Search for the cell housing the specified text and yield its (x, y) center coordinate. 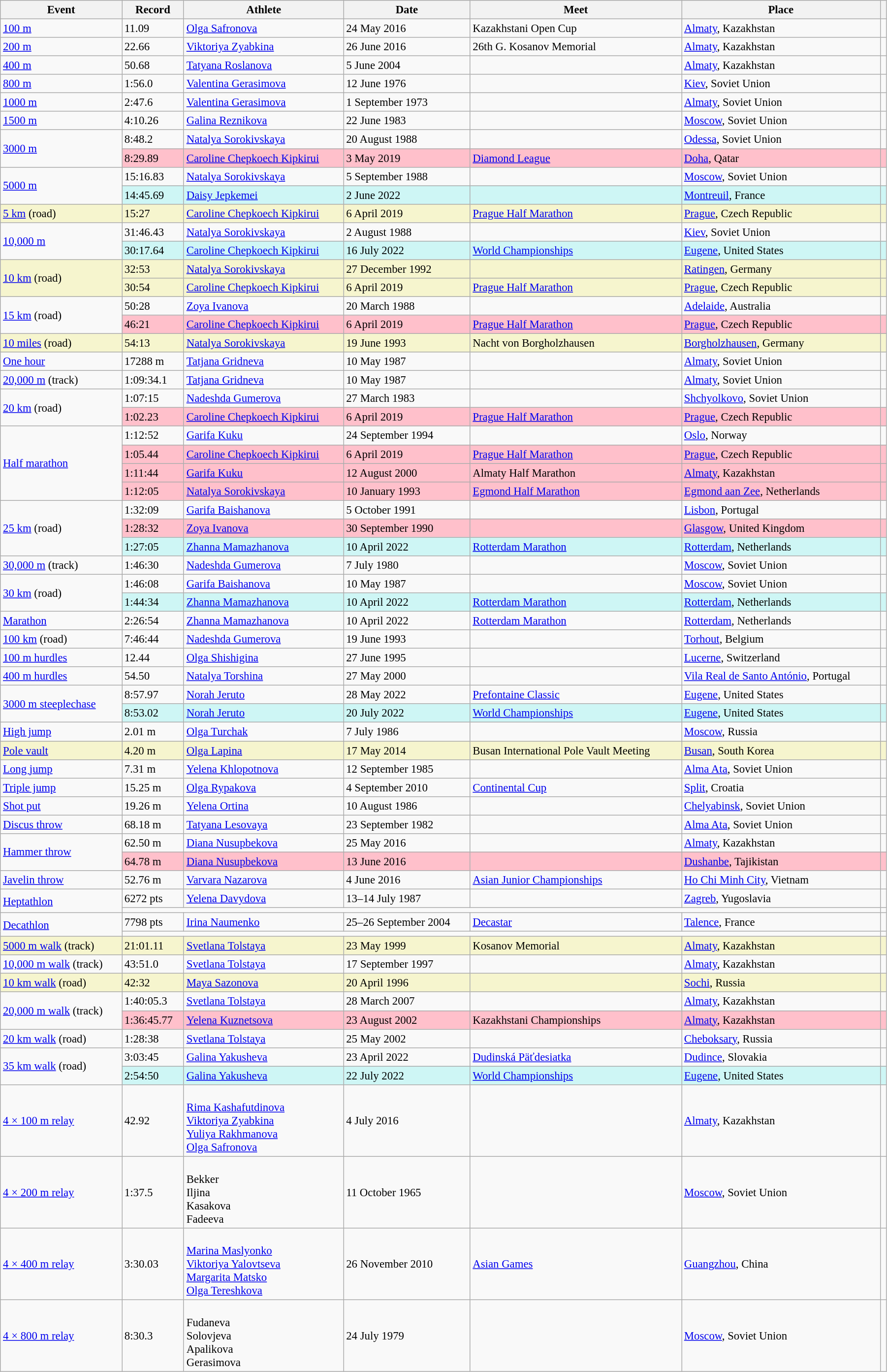
22 June 1983 (407, 121)
Date (407, 10)
20 July 2022 (407, 714)
10 miles (road) (61, 343)
27 May 2000 (407, 676)
High jump (61, 732)
4 × 100 m relay (61, 1121)
5000 m (61, 185)
Shot put (61, 806)
Kazakhstani Open Cup (576, 29)
15:27 (153, 213)
1:37.5 (153, 1192)
1:05.44 (153, 454)
30:17.64 (153, 251)
4 × 400 m relay (61, 1264)
Yelena Ortina (263, 806)
20 March 1988 (407, 306)
32:53 (153, 269)
Glasgow, United Kingdom (781, 528)
25–26 September 2004 (407, 922)
400 m (61, 65)
12 June 1976 (407, 84)
27 June 1995 (407, 658)
26th G. Kosanov Memorial (576, 47)
23 August 2002 (407, 1020)
1:46:08 (153, 584)
Athlete (263, 10)
Triple jump (61, 787)
Montreuil, France (781, 195)
23 April 2022 (407, 1057)
42.92 (153, 1121)
Borgholzhausen, Germany (781, 343)
4 June 2016 (407, 880)
Odessa, Soviet Union (781, 139)
Split, Croatia (781, 787)
1:40:05.3 (153, 1002)
4 September 2010 (407, 787)
13–14 July 1987 (407, 898)
Dudinská Päťdesiatka (576, 1057)
23 May 1999 (407, 946)
2 June 2022 (407, 195)
Busan International Pole Vault Meeting (576, 751)
10 km walk (road) (61, 983)
Busan, South Korea (781, 751)
Marina MaslyonkoViktoriya YalovtsevaMargarita MatskoOlga Tereshkova (263, 1264)
15:16.83 (153, 176)
Natalya Torshina (263, 676)
Diamond League (576, 158)
Dudince, Slovakia (781, 1057)
1:12:05 (153, 491)
100 m (61, 29)
Egmond aan Zee, Netherlands (781, 491)
6272 pts (153, 898)
62.50 m (153, 843)
Asian Games (576, 1264)
25 May 2016 (407, 843)
22 July 2022 (407, 1076)
5 September 1988 (407, 176)
3 May 2019 (407, 158)
8:48.2 (153, 139)
1:27:05 (153, 547)
50.68 (153, 65)
Decastar (576, 922)
15 km (road) (61, 315)
10 August 1986 (407, 806)
Viktoriya Zyabkina (263, 47)
13 June 2016 (407, 861)
16 July 2022 (407, 251)
12 August 2000 (407, 473)
Discus throw (61, 824)
1:56.0 (153, 84)
20,000 m walk (track) (61, 1011)
Guangzhou, China (781, 1264)
20 April 1996 (407, 983)
Kosanov Memorial (576, 946)
400 m hurdles (61, 676)
26 June 2016 (407, 47)
Egmond Half Marathon (576, 491)
25 km (road) (61, 528)
42:32 (153, 983)
Continental Cup (576, 787)
Vila Real de Santo António, Portugal (781, 676)
23 September 1982 (407, 824)
Olga Shishigina (263, 658)
Almaty Half Marathon (576, 473)
Nacht von Borgholzhausen (576, 343)
Tatyana Lesovaya (263, 824)
1000 m (61, 102)
3:03:45 (153, 1057)
30:54 (153, 288)
19.26 m (153, 806)
Asian Junior Championships (576, 880)
Lucerne, Switzerland (781, 658)
1:44:34 (153, 602)
Rima KashafutdinovaViktoriya ZyabkinaYuliya RakhmanovaOlga Safronova (263, 1121)
7 July 1986 (407, 732)
31:46.43 (153, 232)
30,000 m (track) (61, 565)
7.31 m (153, 769)
8:53.02 (153, 714)
4:10.26 (153, 121)
Oslo, Norway (781, 436)
27 March 1983 (407, 398)
1:36:45.77 (153, 1020)
1:11:44 (153, 473)
BekkerIljinaKasakovaFadeeva (263, 1192)
46:21 (153, 325)
Doha, Qatar (781, 158)
Ho Chi Minh City, Vietnam (781, 880)
Decathlon (61, 925)
1:07:15 (153, 398)
FudanevaSolovjevaApalikovaGerasimova (263, 1336)
Event (61, 10)
68.18 m (153, 824)
3:30.03 (153, 1264)
Talence, France (781, 922)
4 × 800 m relay (61, 1336)
Half marathon (61, 463)
Olga Lapina (263, 751)
3000 m (61, 149)
30 km (road) (61, 593)
24 July 1979 (407, 1336)
Prefontaine Classic (576, 695)
50:28 (153, 306)
35 km walk (road) (61, 1066)
Olga Turchak (263, 732)
1 September 1973 (407, 102)
Record (153, 10)
10,000 m (61, 241)
10 January 1993 (407, 491)
15.25 m (153, 787)
8:30.3 (153, 1336)
1:32:09 (153, 510)
1:09:34.1 (153, 380)
Adelaide, Australia (781, 306)
5 km (road) (61, 213)
One hour (61, 361)
Pole vault (61, 751)
20 km (road) (61, 408)
20,000 m (track) (61, 380)
17 September 1997 (407, 964)
54:13 (153, 343)
17288 m (153, 361)
7798 pts (153, 922)
20 August 1988 (407, 139)
30 September 1990 (407, 528)
27 December 1992 (407, 269)
Sochi, Russia (781, 983)
17 May 2014 (407, 751)
52.76 m (153, 880)
Zagreb, Yugoslavia (781, 898)
Varvara Nazarova (263, 880)
21:01.11 (153, 946)
28 May 2022 (407, 695)
5000 m walk (track) (61, 946)
64.78 m (153, 861)
24 May 2016 (407, 29)
Chelyabinsk, Soviet Union (781, 806)
5 June 2004 (407, 65)
100 km (road) (61, 639)
Ratingen, Germany (781, 269)
Hammer throw (61, 852)
24 September 1994 (407, 436)
Place (781, 10)
4 July 2016 (407, 1121)
Tatyana Roslanova (263, 65)
10 km (road) (61, 278)
4.20 m (153, 751)
Daisy Jepkemei (263, 195)
Javelin throw (61, 880)
Yelena Khlopotnova (263, 769)
1:46:30 (153, 565)
Moscow, Russia (781, 732)
26 November 2010 (407, 1264)
7 July 1980 (407, 565)
Kazakhstani Championships (576, 1020)
7:46:44 (153, 639)
20 km walk (road) (61, 1039)
Maya Sazonova (263, 983)
Galina Reznikova (263, 121)
Long jump (61, 769)
12.44 (153, 658)
Lisbon, Portugal (781, 510)
25 May 2002 (407, 1039)
Olga Safronova (263, 29)
2:26:54 (153, 621)
43:51.0 (153, 964)
Heptathlon (61, 901)
28 March 2007 (407, 1002)
8:57.97 (153, 695)
Marathon (61, 621)
10,000 m walk (track) (61, 964)
5 October 1991 (407, 510)
Irina Naumenko (263, 922)
11 October 1965 (407, 1192)
1:02.23 (153, 417)
54.50 (153, 676)
12 September 1985 (407, 769)
8:29.89 (153, 158)
2:54:50 (153, 1076)
2 August 1988 (407, 232)
Torhout, Belgium (781, 639)
2:47.6 (153, 102)
3000 m steeplechase (61, 704)
Yelena Davydova (263, 898)
Dushanbe, Tajikistan (781, 861)
Cheboksary, Russia (781, 1039)
1500 m (61, 121)
11.09 (153, 29)
Shchyolkovo, Soviet Union (781, 398)
1:28:32 (153, 528)
1:28:38 (153, 1039)
14:45.69 (153, 195)
800 m (61, 84)
22.66 (153, 47)
Meet (576, 10)
4 × 200 m relay (61, 1192)
Olga Rypakova (263, 787)
1:12:52 (153, 436)
100 m hurdles (61, 658)
Yelena Kuznetsova (263, 1020)
200 m (61, 47)
2.01 m (153, 732)
